Pinpoint the cell where the given text exists, returning its [X, Y] midpoint coordinate. 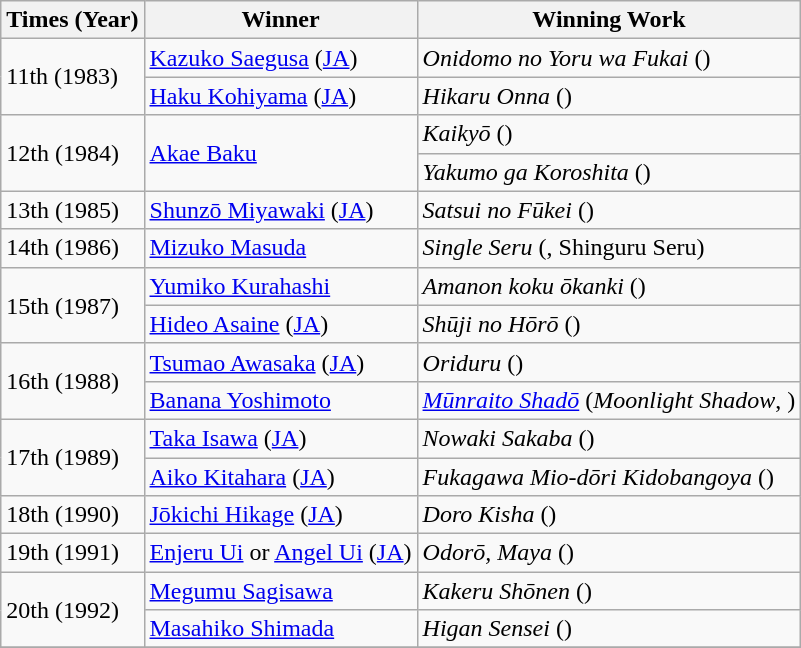
Satsui no Fūkei () [609, 210]
Jōkichi Hikage (JA) [280, 515]
11th (1983) [72, 77]
17th (1989) [72, 457]
Onidomo no Yoru wa Fukai () [609, 58]
Kakeru Shōnen () [609, 591]
Yumiko Kurahashi [280, 286]
Mūnraito Shadō (Moonlight Shadow, ) [609, 400]
Nowaki Sakaba () [609, 438]
Banana Yoshimoto [280, 400]
14th (1986) [72, 248]
Times (Year) [72, 20]
Megumu Sagisawa [280, 591]
Masahiko Shimada [280, 629]
Yakumo ga Koroshita () [609, 172]
20th (1992) [72, 610]
Higan Sensei () [609, 629]
Tsumao Awasaka (JA) [280, 362]
Kaikyō () [609, 134]
13th (1985) [72, 210]
15th (1987) [72, 305]
Taka Isawa (JA) [280, 438]
Winner [280, 20]
Akae Baku [280, 153]
18th (1990) [72, 515]
Kazuko Saegusa (JA) [280, 58]
Enjeru Ui or Angel Ui (JA) [280, 553]
Odorō, Maya () [609, 553]
Amanon koku ōkanki () [609, 286]
Hideo Asaine (JA) [280, 324]
16th (1988) [72, 381]
Shunzō Miyawaki (JA) [280, 210]
Fukagawa Mio-dōri Kidobangoya () [609, 477]
Oriduru () [609, 362]
Hikaru Onna () [609, 96]
Shūji no Hōrō () [609, 324]
19th (1991) [72, 553]
12th (1984) [72, 153]
Mizuko Masuda [280, 248]
Doro Kisha () [609, 515]
Winning Work [609, 20]
Aiko Kitahara (JA) [280, 477]
Haku Kohiyama (JA) [280, 96]
Single Seru (, Shinguru Seru) [609, 248]
